Capture the cell that displays the provided text and extract its (x, y) central coordinate. 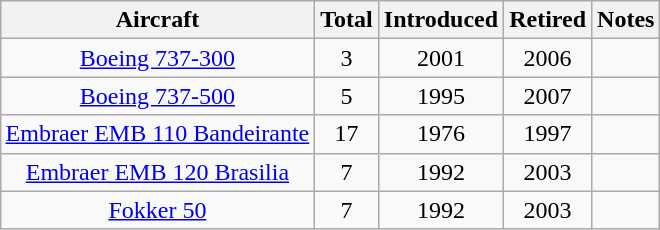
5 (347, 96)
Embraer EMB 120 Brasilia (158, 172)
Fokker 50 (158, 210)
1976 (440, 134)
Notes (626, 20)
2007 (548, 96)
Aircraft (158, 20)
Boeing 737-300 (158, 58)
3 (347, 58)
Introduced (440, 20)
2001 (440, 58)
1995 (440, 96)
2006 (548, 58)
Retired (548, 20)
Boeing 737-500 (158, 96)
Embraer EMB 110 Bandeirante (158, 134)
17 (347, 134)
Total (347, 20)
1997 (548, 134)
